Determine the (X, Y) coordinate at the center of the cell enclosing the given text.  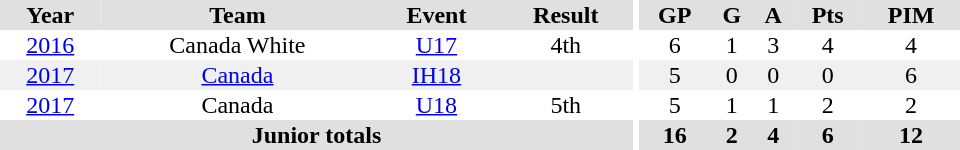
Team (237, 15)
16 (675, 135)
U17 (436, 45)
5th (566, 105)
Event (436, 15)
IH18 (436, 75)
Pts (828, 15)
Canada White (237, 45)
Junior totals (316, 135)
U18 (436, 105)
3 (773, 45)
G (732, 15)
Year (50, 15)
4th (566, 45)
GP (675, 15)
Result (566, 15)
2016 (50, 45)
A (773, 15)
PIM (911, 15)
12 (911, 135)
